For the text-containing cell, return its midpoint in (X, Y) coordinate format. 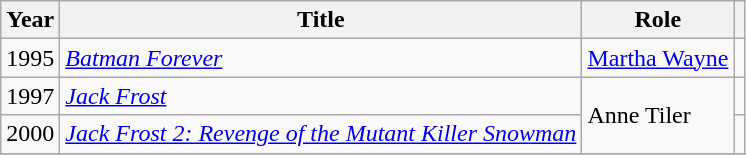
Jack Frost 2: Revenge of the Mutant Killer Snowman (321, 134)
Year (30, 20)
Jack Frost (321, 96)
2000 (30, 134)
Martha Wayne (658, 58)
Batman Forever (321, 58)
Role (658, 20)
1995 (30, 58)
1997 (30, 96)
Title (321, 20)
Anne Tiler (658, 115)
